Identify which cell holds the provided text, then report its [X, Y] central coordinate. 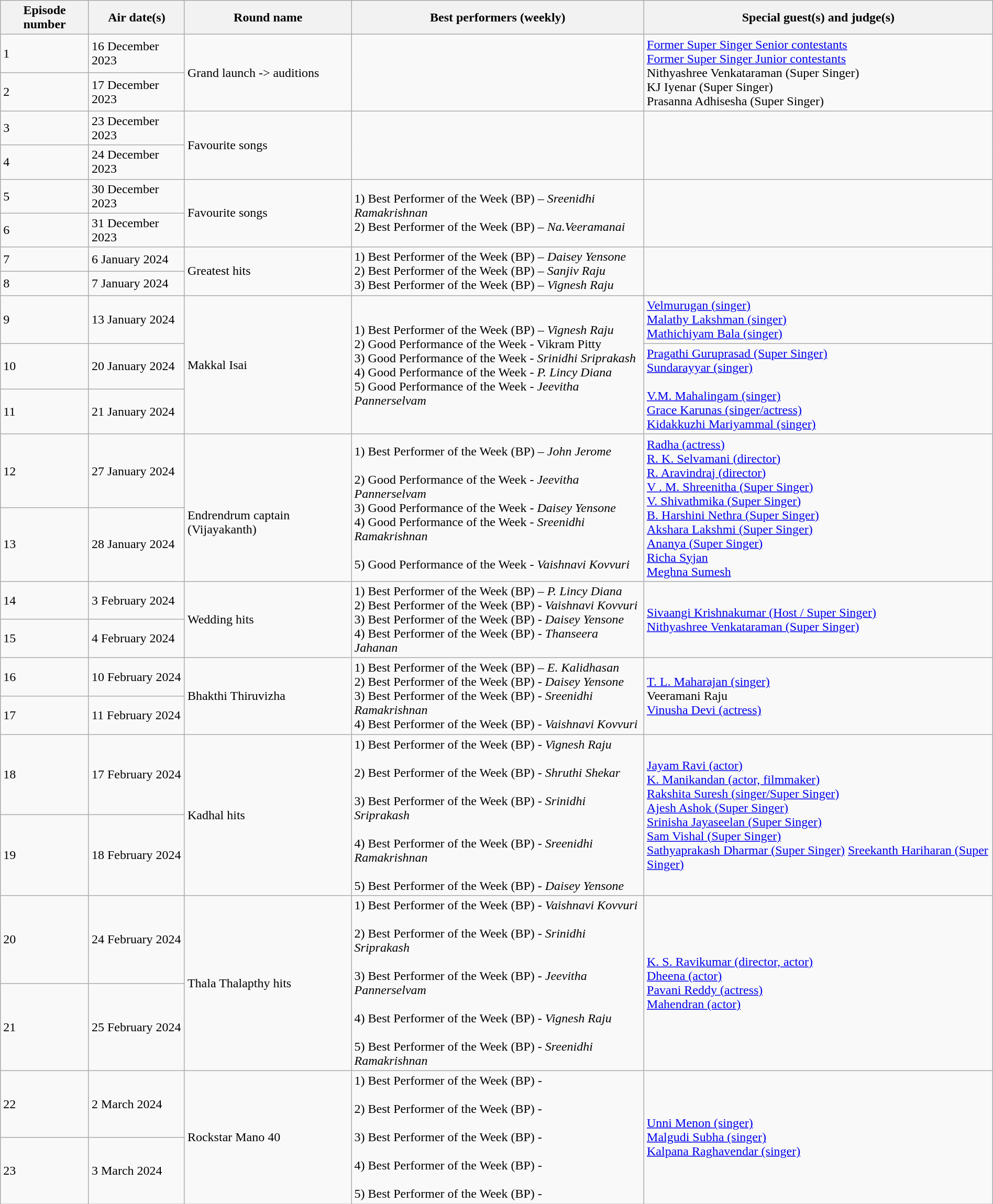
4 February 2024 [136, 639]
7 January 2024 [136, 283]
16 [45, 676]
1) Best Performer of the Week (BP) – Daisey Yensone2) Best Performer of the Week (BP) – Sanjiv Raju3) Best Performer of the Week (BP) – Vignesh Raju [498, 271]
K. S. Ravikumar (director, actor)Dheena (actor)Pavani Reddy (actress)Mahendran (actor) [819, 983]
Grand launch -> auditions [268, 73]
Endrendrum captain (Vijayakanth) [268, 508]
21 [45, 1027]
3 March 2024 [136, 1170]
14 [45, 600]
Rockstar Mano 40 [268, 1138]
16 December 2023 [136, 53]
T. L. Maharajan (singer)Veeramani RajuVinusha Devi (actress) [819, 696]
18 February 2024 [136, 855]
Wedding hits [268, 619]
19 [45, 855]
Unni Menon (singer)Malgudi Subha (singer)Kalpana Raghavendar (singer) [819, 1138]
4 [45, 162]
Special guest(s) and judge(s) [819, 18]
31 December 2023 [136, 230]
7 [45, 259]
17 December 2023 [136, 92]
Pragathi Guruprasad (Super Singer)Sundarayyar (singer) V.M. Mahalingam (singer)Grace Karunas (singer/actress) Kidakkuzhi Mariyammal (singer) [819, 388]
Best performers (weekly) [498, 18]
13 [45, 544]
25 February 2024 [136, 1027]
Kadhal hits [268, 815]
15 [45, 639]
1 [45, 53]
Round name [268, 18]
5 [45, 196]
10 [45, 366]
20 January 2024 [136, 366]
8 [45, 283]
28 January 2024 [136, 544]
18 [45, 774]
6 January 2024 [136, 259]
24 February 2024 [136, 940]
3 [45, 128]
17 February 2024 [136, 774]
23 December 2023 [136, 128]
3 February 2024 [136, 600]
2 [45, 92]
2 March 2024 [136, 1105]
Bhakthi Thiruvizha [268, 696]
Makkal Isai [268, 364]
24 December 2023 [136, 162]
30 December 2023 [136, 196]
13 January 2024 [136, 319]
12 [45, 471]
Air date(s) [136, 18]
22 [45, 1105]
23 [45, 1170]
11 [45, 411]
Greatest hits [268, 271]
Episode number [45, 18]
21 January 2024 [136, 411]
Velmurugan (singer)Malathy Lakshman (singer)Mathichiyam Bala (singer) [819, 319]
Sivaangi Krishnakumar (Host / Super Singer)Nithyashree Venkataraman (Super Singer) [819, 619]
6 [45, 230]
11 February 2024 [136, 715]
Thala Thalapthy hits [268, 983]
9 [45, 319]
17 [45, 715]
20 [45, 940]
27 January 2024 [136, 471]
1) Best Performer of the Week (BP) – Sreenidhi Ramakrishnan2) Best Performer of the Week (BP) – Na.Veeramanai [498, 213]
10 February 2024 [136, 676]
